Identify which cell holds the provided text, then report its (x, y) central coordinate. 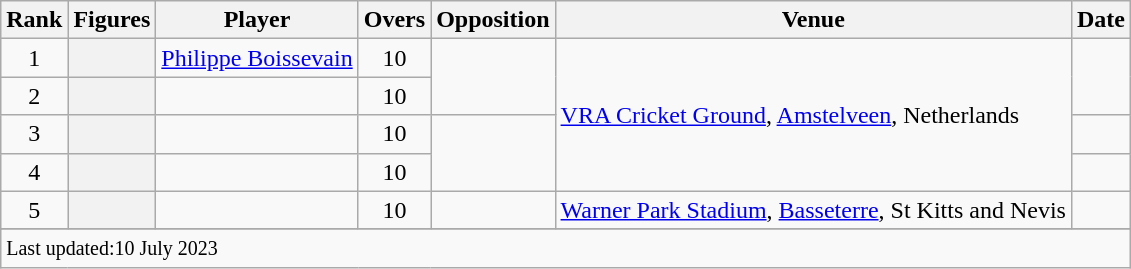
5 (34, 210)
1 (34, 58)
Figures (112, 20)
4 (34, 172)
VRA Cricket Ground, Amstelveen, Netherlands (813, 115)
Overs (394, 20)
Date (1100, 20)
Last updated:10 July 2023 (566, 248)
Opposition (493, 20)
3 (34, 134)
Warner Park Stadium, Basseterre, St Kitts and Nevis (813, 210)
Rank (34, 20)
Player (257, 20)
Venue (813, 20)
Philippe Boissevain (257, 58)
2 (34, 96)
